Search for the cell housing the specified text and yield its [x, y] center coordinate. 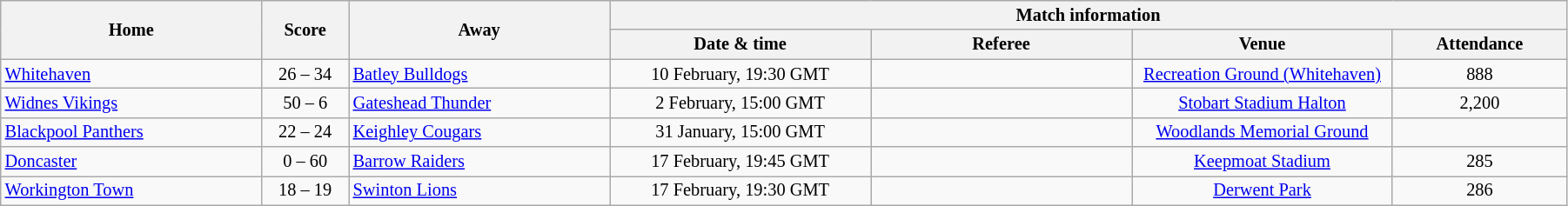
31 January, 15:00 GMT [740, 132]
10 February, 19:30 GMT [740, 74]
50 – 6 [305, 103]
Gateshead Thunder [479, 103]
22 – 24 [305, 132]
Woodlands Memorial Ground [1263, 132]
Keighley Cougars [479, 132]
888 [1479, 74]
Derwent Park [1263, 190]
18 – 19 [305, 190]
Venue [1263, 44]
Widnes Vikings [131, 103]
17 February, 19:30 GMT [740, 190]
0 – 60 [305, 162]
Blackpool Panthers [131, 132]
Batley Bulldogs [479, 74]
2 February, 15:00 GMT [740, 103]
Barrow Raiders [479, 162]
2,200 [1479, 103]
286 [1479, 190]
Away [479, 30]
Match information [1089, 15]
Home [131, 30]
Workington Town [131, 190]
Keepmoat Stadium [1263, 162]
Swinton Lions [479, 190]
Recreation Ground (Whitehaven) [1263, 74]
17 February, 19:45 GMT [740, 162]
Referee [1002, 44]
26 – 34 [305, 74]
Whitehaven [131, 74]
285 [1479, 162]
Doncaster [131, 162]
Date & time [740, 44]
Score [305, 30]
Attendance [1479, 44]
Stobart Stadium Halton [1263, 103]
